Pinpoint the cell where the given text exists, returning its [x, y] midpoint coordinate. 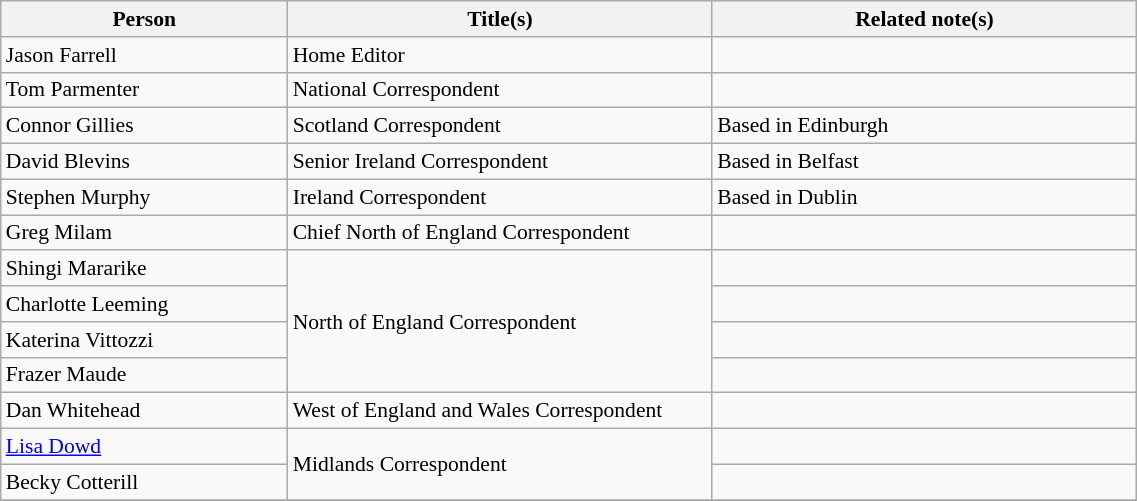
Senior Ireland Correspondent [500, 162]
Becky Cotterill [144, 482]
West of England and Wales Correspondent [500, 411]
Tom Parmenter [144, 90]
Scotland Correspondent [500, 126]
Connor Gillies [144, 126]
Person [144, 19]
Dan Whitehead [144, 411]
Ireland Correspondent [500, 197]
Home Editor [500, 55]
Stephen Murphy [144, 197]
Title(s) [500, 19]
Midlands Correspondent [500, 464]
Jason Farrell [144, 55]
Based in Belfast [924, 162]
Charlotte Leeming [144, 304]
Frazer Maude [144, 375]
Based in Edinburgh [924, 126]
Chief North of England Correspondent [500, 233]
Shingi Mararike [144, 269]
Greg Milam [144, 233]
Katerina Vittozzi [144, 340]
Related note(s) [924, 19]
David Blevins [144, 162]
Lisa Dowd [144, 447]
National Correspondent [500, 90]
North of England Correspondent [500, 322]
Based in Dublin [924, 197]
